Scan for the cell matching the given text and deliver its (X, Y) coordinate at center. 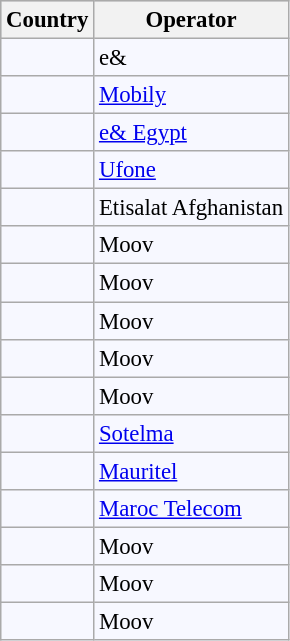
Mobily (192, 95)
Country (48, 20)
Ufone (192, 170)
Operator (192, 20)
Sotelma (192, 433)
Maroc Telecom (192, 509)
Mauritel (192, 471)
Etisalat Afghanistan (192, 208)
e& Egypt (192, 133)
e& (192, 58)
